Locate the cell with the specified text and output its (X, Y) center coordinate. 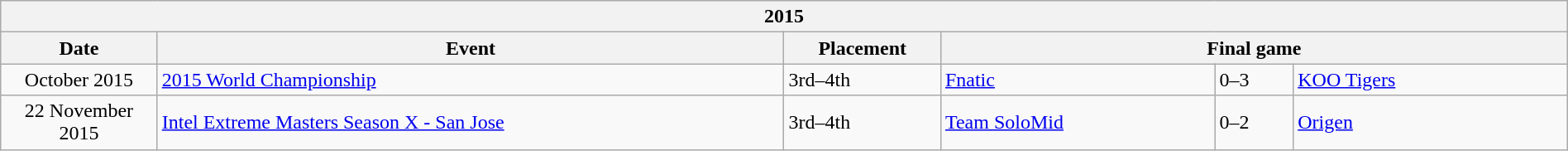
Intel Extreme Masters Season X - San Jose (471, 123)
0–3 (1254, 80)
Event (471, 48)
Fnatic (1078, 80)
0–2 (1254, 123)
2015 (784, 17)
Origen (1431, 123)
Date (79, 48)
October 2015 (79, 80)
2015 World Championship (471, 80)
Placement (862, 48)
Final game (1254, 48)
Team SoloMid (1078, 123)
KOO Tigers (1431, 80)
22 November 2015 (79, 123)
